Find where the given text appears and provide that cell's center as (x, y) coordinate. 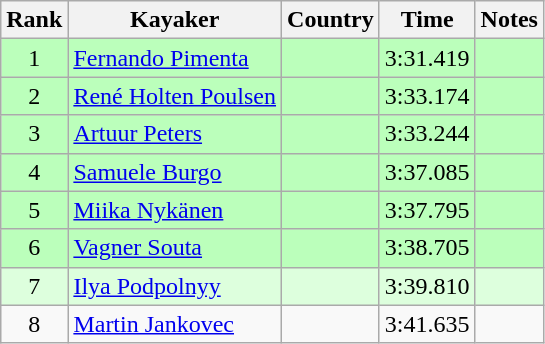
2 (34, 96)
Vagner Souta (175, 248)
3 (34, 134)
6 (34, 248)
René Holten Poulsen (175, 96)
3:39.810 (427, 286)
3:37.085 (427, 172)
8 (34, 324)
Samuele Burgo (175, 172)
Country (331, 20)
Miika Nykänen (175, 210)
3:41.635 (427, 324)
Ilya Podpolnyy (175, 286)
4 (34, 172)
Time (427, 20)
Rank (34, 20)
3:37.795 (427, 210)
Kayaker (175, 20)
7 (34, 286)
3:38.705 (427, 248)
Artuur Peters (175, 134)
5 (34, 210)
3:31.419 (427, 58)
3:33.244 (427, 134)
Martin Jankovec (175, 324)
Fernando Pimenta (175, 58)
1 (34, 58)
3:33.174 (427, 96)
Notes (509, 20)
